Determine the (X, Y) coordinate at the center of the cell enclosing the given text.  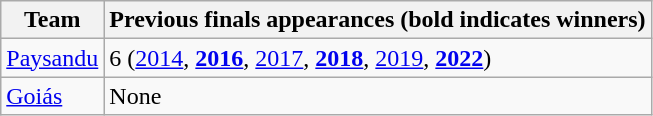
Team (52, 20)
Goiás (52, 96)
Paysandu (52, 58)
None (378, 96)
Previous finals appearances (bold indicates winners) (378, 20)
6 (2014, 2016, 2017, 2018, 2019, 2022) (378, 58)
